Determine the (X, Y) coordinate at the center of the cell enclosing the given text.  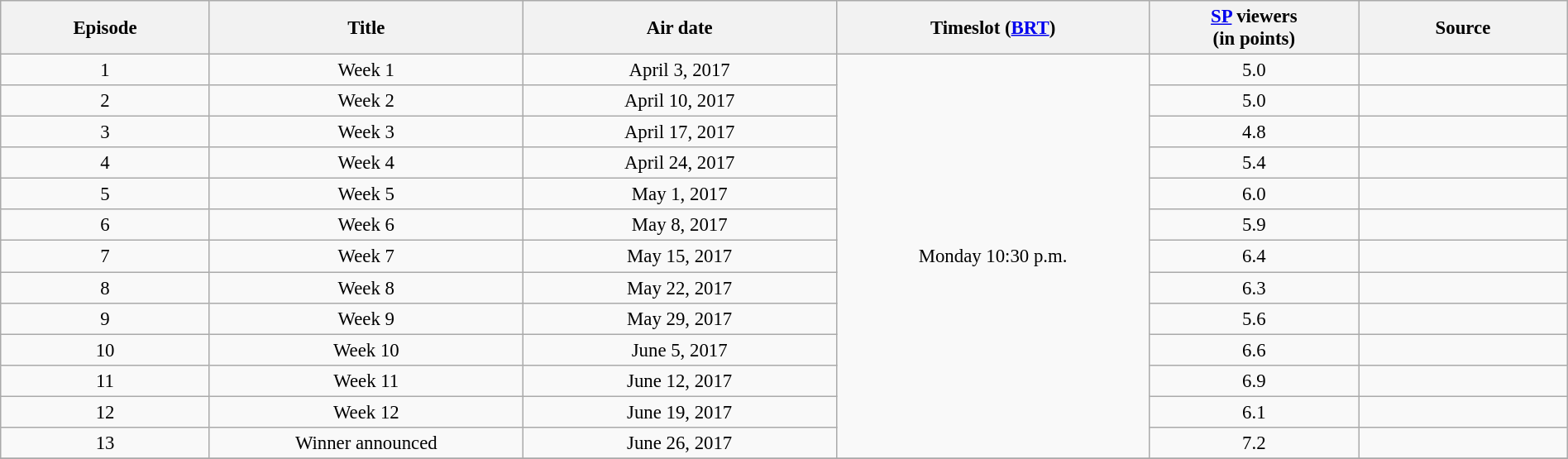
6.3 (1254, 288)
May 1, 2017 (680, 194)
June 12, 2017 (680, 380)
5 (106, 194)
8 (106, 288)
13 (106, 443)
May 15, 2017 (680, 256)
Timeslot (BRT) (992, 28)
6.1 (1254, 412)
May 22, 2017 (680, 288)
Week 5 (366, 194)
April 3, 2017 (680, 70)
5.9 (1254, 226)
April 10, 2017 (680, 101)
12 (106, 412)
1 (106, 70)
7.2 (1254, 443)
May 29, 2017 (680, 318)
Air date (680, 28)
6.0 (1254, 194)
2 (106, 101)
April 17, 2017 (680, 132)
3 (106, 132)
6.9 (1254, 380)
June 5, 2017 (680, 350)
Week 12 (366, 412)
Week 6 (366, 226)
SP viewers(in points) (1254, 28)
Week 10 (366, 350)
Week 1 (366, 70)
6 (106, 226)
Monday 10:30 p.m. (992, 256)
5.4 (1254, 163)
April 24, 2017 (680, 163)
Week 2 (366, 101)
Title (366, 28)
Week 7 (366, 256)
6.6 (1254, 350)
7 (106, 256)
Episode (106, 28)
Week 9 (366, 318)
Winner announced (366, 443)
June 19, 2017 (680, 412)
4 (106, 163)
Week 3 (366, 132)
Source (1464, 28)
9 (106, 318)
Week 11 (366, 380)
Week 4 (366, 163)
5.6 (1254, 318)
11 (106, 380)
Week 8 (366, 288)
May 8, 2017 (680, 226)
June 26, 2017 (680, 443)
10 (106, 350)
4.8 (1254, 132)
6.4 (1254, 256)
